Output the [x, y] coordinate of the center of the cell containing the given text.  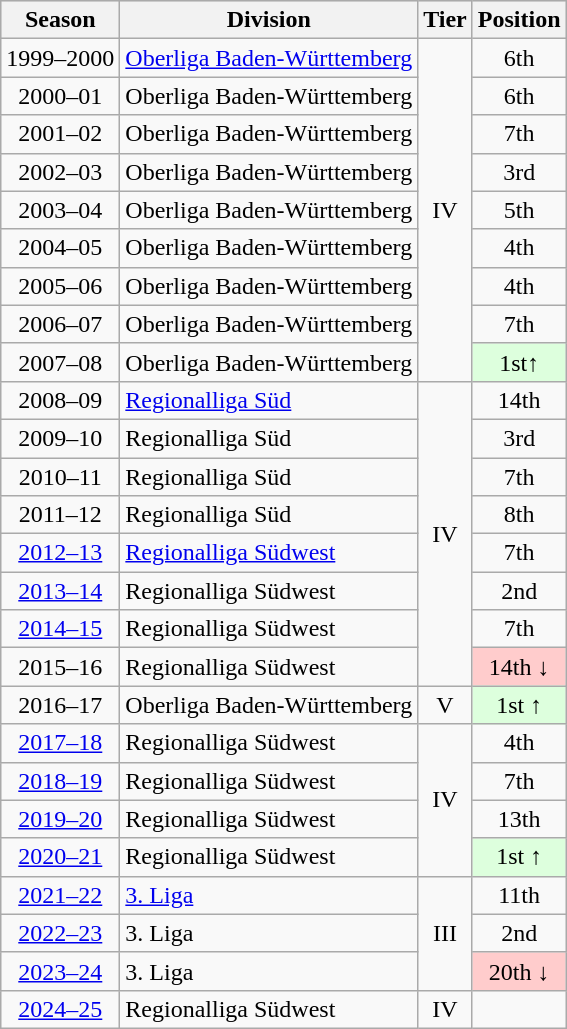
2010–11 [60, 477]
2019–20 [60, 819]
2001–02 [60, 134]
2007–08 [60, 362]
2020–21 [60, 857]
2013–14 [60, 591]
5th [519, 210]
1999–2000 [60, 58]
2014–15 [60, 629]
2008–09 [60, 400]
2017–18 [60, 743]
2004–05 [60, 248]
2009–10 [60, 438]
1st↑ [519, 362]
14th [519, 400]
2024–25 [60, 1009]
2018–19 [60, 781]
Season [60, 20]
11th [519, 895]
2000–01 [60, 96]
2005–06 [60, 286]
2011–12 [60, 515]
13th [519, 819]
Position [519, 20]
2012–13 [60, 553]
2021–22 [60, 895]
14th ↓ [519, 667]
2006–07 [60, 324]
III [446, 933]
2003–04 [60, 210]
2022–23 [60, 933]
2016–17 [60, 705]
Division [269, 20]
20th ↓ [519, 971]
2015–16 [60, 667]
Tier [446, 20]
2002–03 [60, 172]
2023–24 [60, 971]
V [446, 705]
8th [519, 515]
